Provide the [x, y] coordinate of the cell's center where the given text is located.  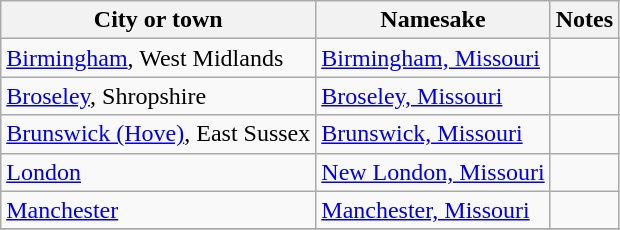
Manchester [158, 210]
Notes [584, 20]
Birmingham, Missouri [433, 58]
Brunswick (Hove), East Sussex [158, 134]
Broseley, Missouri [433, 96]
Brunswick, Missouri [433, 134]
Birmingham, West Midlands [158, 58]
Manchester, Missouri [433, 210]
London [158, 172]
New London, Missouri [433, 172]
City or town [158, 20]
Broseley, Shropshire [158, 96]
Namesake [433, 20]
